Identify which cell holds the provided text, then report its [x, y] central coordinate. 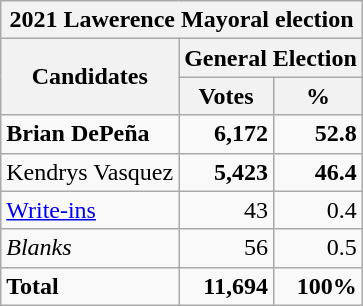
Total [90, 286]
Write-ins [90, 210]
General Election [271, 58]
Blanks [90, 248]
6,172 [226, 134]
43 [226, 210]
56 [226, 248]
52.8 [318, 134]
Votes [226, 96]
2021 Lawerence Mayoral election [182, 20]
Kendrys Vasquez [90, 172]
Candidates [90, 77]
0.5 [318, 248]
11,694 [226, 286]
46.4 [318, 172]
Brian DePeña [90, 134]
0.4 [318, 210]
5,423 [226, 172]
100% [318, 286]
% [318, 96]
